Capture the cell that displays the provided text and extract its (x, y) central coordinate. 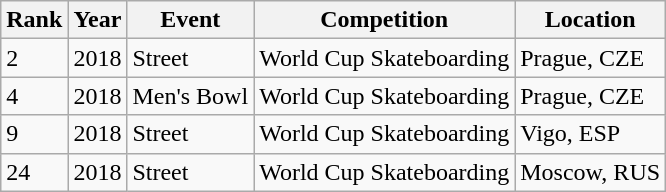
Rank (34, 20)
Competition (384, 20)
Year (98, 20)
Men's Bowl (190, 96)
2 (34, 58)
24 (34, 172)
Location (590, 20)
4 (34, 96)
9 (34, 134)
Moscow, RUS (590, 172)
Vigo, ESP (590, 134)
Event (190, 20)
